Detect which cell encompasses the target text, then output its (x, y) center coordinate. 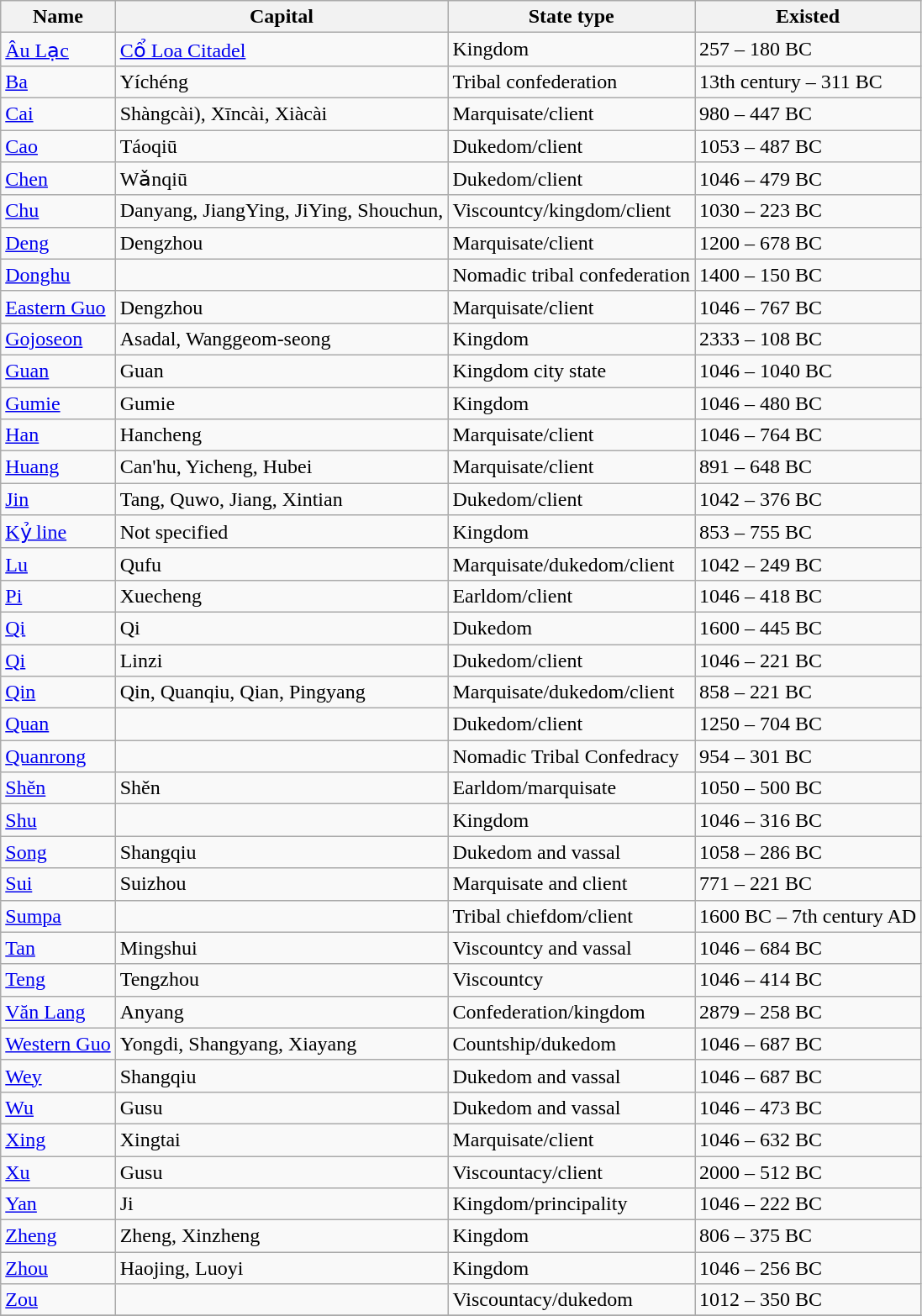
Viscountacy/dukedom (572, 1300)
1046 – 221 BC (809, 660)
1046 – 684 BC (809, 948)
Tan (58, 948)
Yongdi, Shangyang, Xiayang (282, 1044)
Kỷ line (58, 532)
1046 – 414 BC (809, 980)
980 – 447 BC (809, 113)
Xuecheng (282, 596)
Marquisate and client (572, 884)
Dukedom (572, 628)
Confederation/kingdom (572, 1012)
1600 BC – 7th century AD (809, 916)
Huang (58, 467)
853 – 755 BC (809, 532)
Han (58, 435)
Nomadic tribal confederation (572, 275)
1046 – 256 BC (809, 1268)
Xingtai (282, 1140)
1012 – 350 BC (809, 1300)
1046 – 418 BC (809, 596)
Asadal, Wanggeom-seong (282, 339)
Shu (58, 820)
257 – 180 BC (809, 50)
Tengzhou (282, 980)
Qufu (282, 564)
1046 – 316 BC (809, 820)
Chu (58, 211)
Existed (809, 17)
1046 – 479 BC (809, 179)
1046 – 480 BC (809, 403)
Chen (58, 179)
Nomadic Tribal Confedracy (572, 756)
1200 – 678 BC (809, 243)
Âu Lạc (58, 50)
1046 – 473 BC (809, 1108)
Qin (58, 692)
Earldom/marquisate (572, 788)
771 – 221 BC (809, 884)
1050 – 500 BC (809, 788)
Countship/dukedom (572, 1044)
Capital (282, 17)
Wǎnqiū (282, 179)
Hancheng (282, 435)
Zhou (58, 1268)
Ji (282, 1204)
Gojoseon (58, 339)
Pi (58, 596)
806 – 375 BC (809, 1236)
Suizhou (282, 884)
1030 – 223 BC (809, 211)
Táoqiū (282, 145)
Mingshui (282, 948)
Tang, Quwo, Jiang, Xintian (282, 499)
Haojing, Luoyi (282, 1268)
State type (572, 17)
858 – 221 BC (809, 692)
Lu (58, 564)
Can'hu, Yicheng, Hubei (282, 467)
1042 – 249 BC (809, 564)
Earldom/client (572, 596)
2333 – 108 BC (809, 339)
Donghu (58, 275)
Kingdom/principality (572, 1204)
1046 – 764 BC (809, 435)
Deng (58, 243)
Quanrong (58, 756)
1250 – 704 BC (809, 724)
Văn Lang (58, 1012)
1042 – 376 BC (809, 499)
Sui (58, 884)
Zou (58, 1300)
Linzi (282, 660)
Not specified (282, 532)
Eastern Guo (58, 307)
Xing (58, 1140)
1058 – 286 BC (809, 852)
Zheng (58, 1236)
954 – 301 BC (809, 756)
Wu (58, 1108)
Viscountcy and vassal (572, 948)
Anyang (282, 1012)
Qin, Quanqiu, Qian, Pingyang (282, 692)
1053 – 487 BC (809, 145)
1400 – 150 BC (809, 275)
13th century – 311 BC (809, 82)
1046 – 222 BC (809, 1204)
1046 – 632 BC (809, 1140)
Viscountcy/kingdom/client (572, 211)
Song (58, 852)
Xu (58, 1172)
2000 – 512 BC (809, 1172)
Cao (58, 145)
Danyang, JiangYing, JiYing, Shouchun, (282, 211)
Zheng, Xinzheng (282, 1236)
Kingdom city state (572, 371)
Cổ Loa Citadel (282, 50)
Yan (58, 1204)
891 – 648 BC (809, 467)
Ba (58, 82)
1600 – 445 BC (809, 628)
Tribal confederation (572, 82)
Name (58, 17)
Yíchéng (282, 82)
Viscountcy (572, 980)
1046 – 767 BC (809, 307)
1046 – 1040 BC (809, 371)
Cai (58, 113)
Sumpa (58, 916)
Jin (58, 499)
Wey (58, 1076)
Western Guo (58, 1044)
Teng (58, 980)
Quan (58, 724)
2879 – 258 BC (809, 1012)
Shàngcài), Xīncài, Xiàcài (282, 113)
Viscountacy/client (572, 1172)
Tribal chiefdom/client (572, 916)
